Pinpoint the cell where the given text exists, returning its (X, Y) midpoint coordinate. 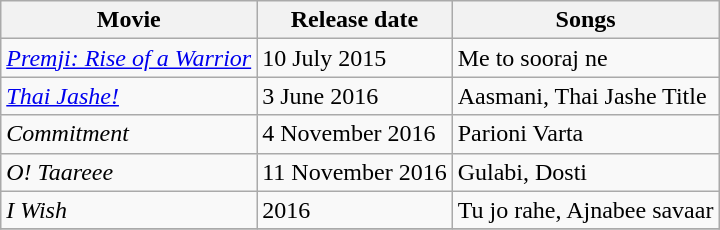
Thai Jashe! (129, 96)
Parioni Varta (586, 134)
Movie (129, 20)
11 November 2016 (354, 172)
10 July 2015 (354, 58)
4 November 2016 (354, 134)
Premji: Rise of a Warrior (129, 58)
Me to sooraj ne (586, 58)
Release date (354, 20)
2016 (354, 210)
Songs (586, 20)
I Wish (129, 210)
O! Taareee (129, 172)
Aasmani, Thai Jashe Title (586, 96)
3 June 2016 (354, 96)
Tu jo rahe, Ajnabee savaar (586, 210)
Commitment (129, 134)
Gulabi, Dosti (586, 172)
